Determine the (X, Y) coordinate at the center of the cell enclosing the given text.  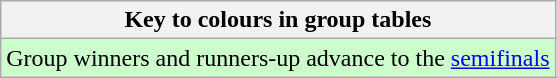
Key to colours in group tables (278, 20)
Group winners and runners-up advance to the semifinals (278, 58)
